Extract the [x, y] coordinate from the center of the cell holding the provided text.  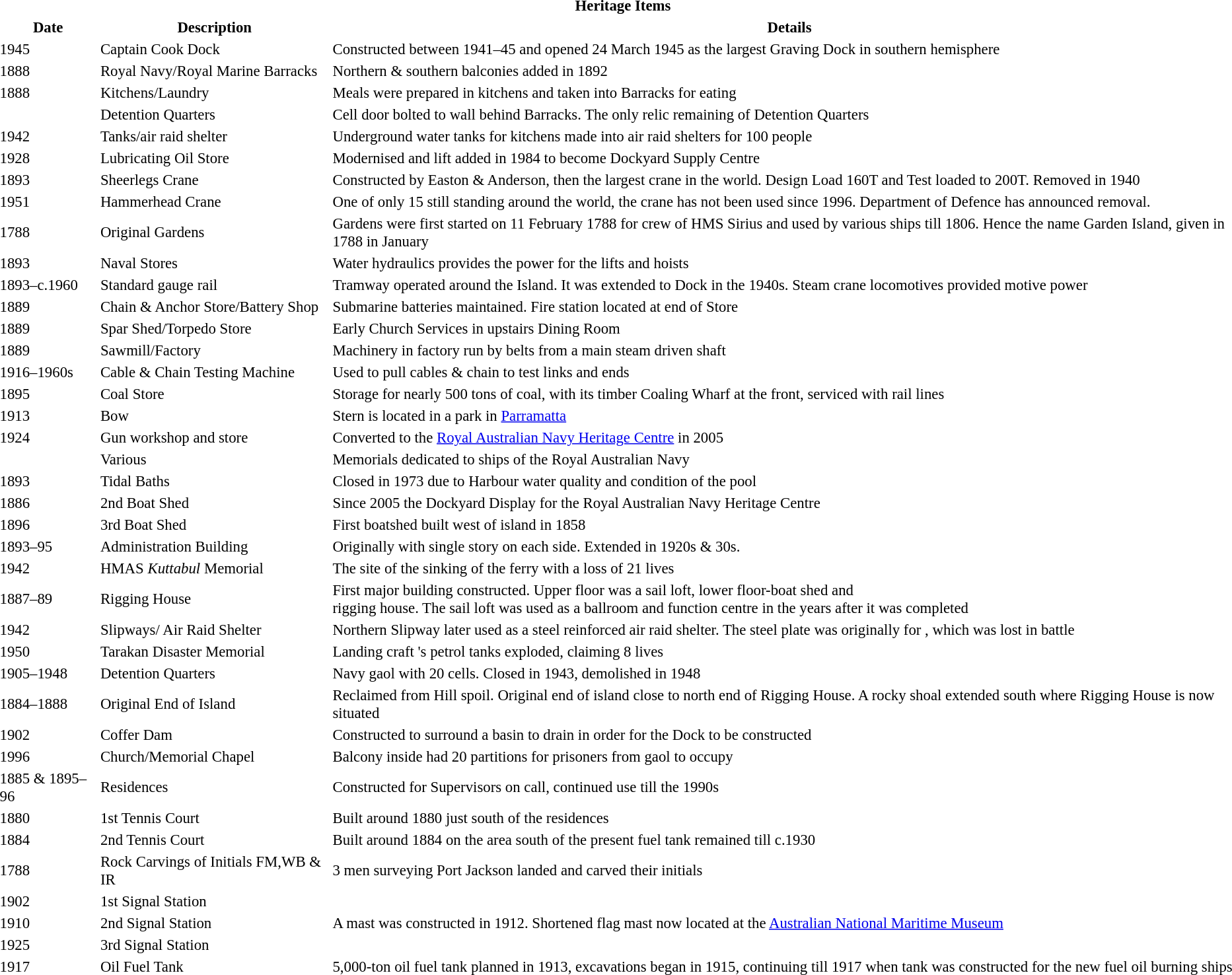
Hammerhead Crane [214, 201]
Rigging House [214, 598]
Lubricating Oil Store [214, 158]
Tarakan Disaster Memorial [214, 651]
Sheerlegs Crane [214, 180]
Spar Shed/Torpedo Store [214, 328]
Gun workshop and store [214, 437]
3rd Boat Shed [214, 524]
Various [214, 459]
Rock Carvings of Initials FM,WB & IR [214, 871]
1st Signal Station [214, 901]
Coal Store [214, 394]
Cable & Chain Testing Machine [214, 372]
Coffer Dam [214, 735]
Original Gardens [214, 233]
Bow [214, 415]
Naval Stores [214, 263]
2nd Signal Station [214, 923]
Tanks/air raid shelter [214, 136]
Administration Building [214, 546]
Original End of Island [214, 704]
Sawmill/Factory [214, 350]
Royal Navy/Royal Marine Barracks [214, 71]
Tidal Baths [214, 481]
2nd Boat Shed [214, 503]
1st Tennis Court [214, 818]
2nd Tennis Court [214, 840]
Captain Cook Dock [214, 49]
Description [214, 27]
3rd Signal Station [214, 945]
Church/Memorial Chapel [214, 756]
Slipways/ Air Raid Shelter [214, 630]
Standard gauge rail [214, 285]
Residences [214, 787]
Chain & Anchor Store/Battery Shop [214, 307]
Kitchens/Laundry [214, 92]
HMAS Kuttabul Memorial [214, 568]
